Return the (x, y) coordinate for the center point of the cell that contains the specified text.  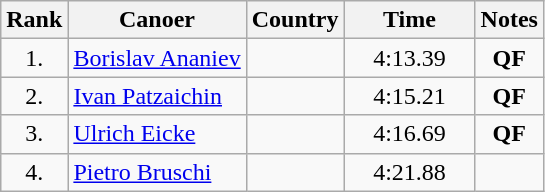
4. (34, 172)
3. (34, 134)
4:13.39 (410, 58)
Ulrich Eicke (157, 134)
4:16.69 (410, 134)
Canoer (157, 20)
Country (295, 20)
Pietro Bruschi (157, 172)
4:21.88 (410, 172)
1. (34, 58)
Time (410, 20)
Notes (509, 20)
2. (34, 96)
Borislav Ananiev (157, 58)
4:15.21 (410, 96)
Ivan Patzaichin (157, 96)
Rank (34, 20)
